Return the [x, y] coordinate for the center point of the cell that contains the specified text.  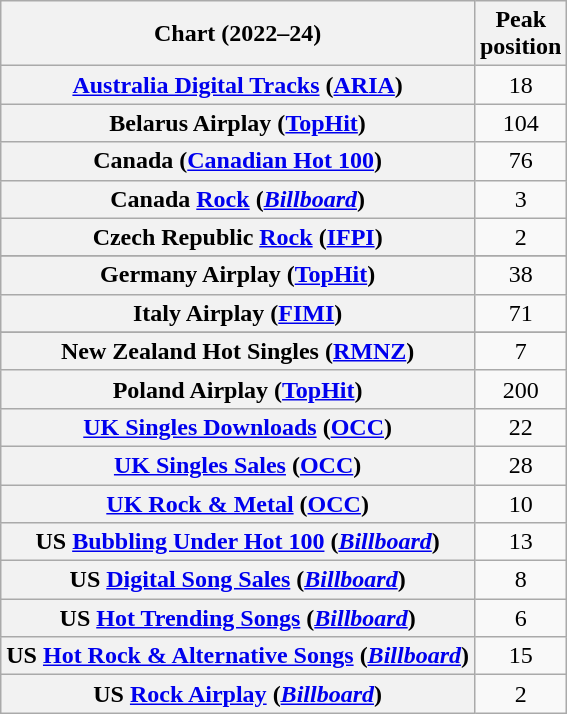
Canada Rock (Billboard) [238, 199]
Germany Airplay (TopHit) [238, 275]
Canada (Canadian Hot 100) [238, 161]
200 [520, 389]
104 [520, 123]
Italy Airplay (FIMI) [238, 313]
38 [520, 275]
Australia Digital Tracks (ARIA) [238, 85]
Chart (2022–24) [238, 34]
10 [520, 503]
Poland Airplay (TopHit) [238, 389]
13 [520, 542]
76 [520, 161]
UK Singles Sales (OCC) [238, 465]
US Digital Song Sales (Billboard) [238, 580]
6 [520, 618]
15 [520, 656]
US Bubbling Under Hot 100 (Billboard) [238, 542]
UK Singles Downloads (OCC) [238, 427]
Czech Republic Rock (IFPI) [238, 237]
7 [520, 351]
US Hot Trending Songs (Billboard) [238, 618]
22 [520, 427]
3 [520, 199]
Peakposition [520, 34]
71 [520, 313]
US Hot Rock & Alternative Songs (Billboard) [238, 656]
US Rock Airplay (Billboard) [238, 694]
18 [520, 85]
Belarus Airplay (TopHit) [238, 123]
8 [520, 580]
28 [520, 465]
New Zealand Hot Singles (RMNZ) [238, 351]
UK Rock & Metal (OCC) [238, 503]
